Capture the cell that displays the provided text and extract its [x, y] central coordinate. 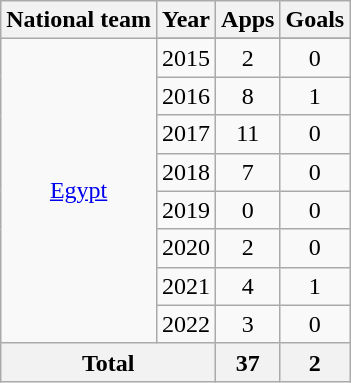
Total [108, 362]
11 [248, 134]
2018 [186, 172]
2021 [186, 286]
2017 [186, 134]
37 [248, 362]
8 [248, 96]
7 [248, 172]
Goals [315, 20]
Apps [248, 20]
2020 [186, 248]
Egypt [79, 191]
3 [248, 324]
4 [248, 286]
National team [79, 20]
2016 [186, 96]
2015 [186, 58]
2022 [186, 324]
Year [186, 20]
2019 [186, 210]
